Determine the (x, y) coordinate at the center of the cell enclosing the given text.  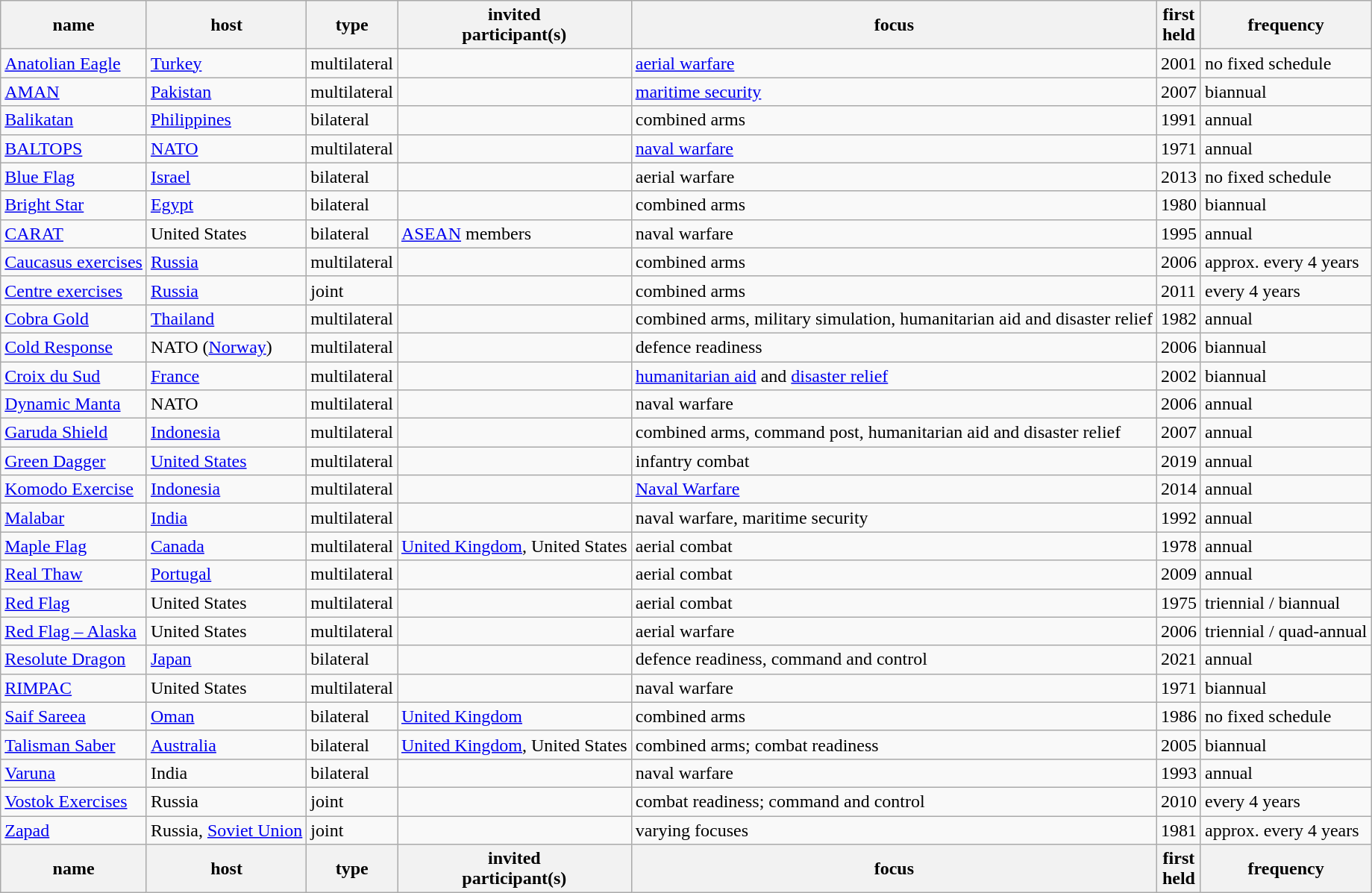
Vostok Exercises (74, 801)
combined arms, military simulation, humanitarian aid and disaster relief (894, 319)
Malabar (74, 518)
humanitarian aid and disaster relief (894, 375)
1995 (1179, 234)
Centre exercises (74, 290)
2010 (1179, 801)
Naval Warfare (894, 489)
United Kingdom (514, 716)
2009 (1179, 574)
naval warfare, maritime security (894, 518)
Bright Star (74, 205)
Caucasus exercises (74, 262)
France (226, 375)
Thailand (226, 319)
2021 (1179, 659)
varying focuses (894, 830)
Talisman Saber (74, 745)
combat readiness; command and control (894, 801)
BALTOPS (74, 148)
Israel (226, 177)
infantry combat (894, 461)
Green Dagger (74, 461)
Pakistan (226, 92)
Anatolian Eagle (74, 63)
Balikatan (74, 120)
Resolute Dragon (74, 659)
Komodo Exercise (74, 489)
2014 (1179, 489)
1992 (1179, 518)
Japan (226, 659)
Dynamic Manta (74, 404)
Maple Flag (74, 546)
ASEAN members (514, 234)
Oman (226, 716)
Egypt (226, 205)
1978 (1179, 546)
Canada (226, 546)
Cold Response (74, 347)
1982 (1179, 319)
2013 (1179, 177)
2002 (1179, 375)
Red Flag – Alaska (74, 631)
1975 (1179, 603)
2019 (1179, 461)
Russia, Soviet Union (226, 830)
Portugal (226, 574)
Real Thaw (74, 574)
1980 (1179, 205)
Zapad (74, 830)
2001 (1179, 63)
maritime security (894, 92)
CARAT (74, 234)
defence readiness (894, 347)
RIMPAC (74, 688)
Cobra Gold (74, 319)
2005 (1179, 745)
Saif Sareea (74, 716)
defence readiness, command and control (894, 659)
1986 (1179, 716)
AMAN (74, 92)
Australia (226, 745)
Garuda Shield (74, 433)
combined arms, command post, humanitarian aid and disaster relief (894, 433)
triennial / biannual (1285, 603)
1993 (1179, 773)
Varuna (74, 773)
combined arms; combat readiness (894, 745)
Blue Flag (74, 177)
triennial / quad-annual (1285, 631)
1991 (1179, 120)
Philippines (226, 120)
2011 (1179, 290)
Turkey (226, 63)
Croix du Sud (74, 375)
NATO (Norway) (226, 347)
Red Flag (74, 603)
1981 (1179, 830)
